Return the (x, y) coordinate for the center point of the cell that contains the specified text.  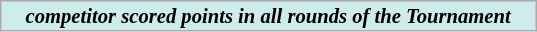
competitor scored points in all rounds of the Tournament (268, 14)
